Provide the (X, Y) coordinate of the cell's center where the given text is located.  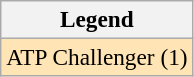
Legend (97, 19)
ATP Challenger (1) (97, 57)
